Return [x, y] of the center of cell containing provided text 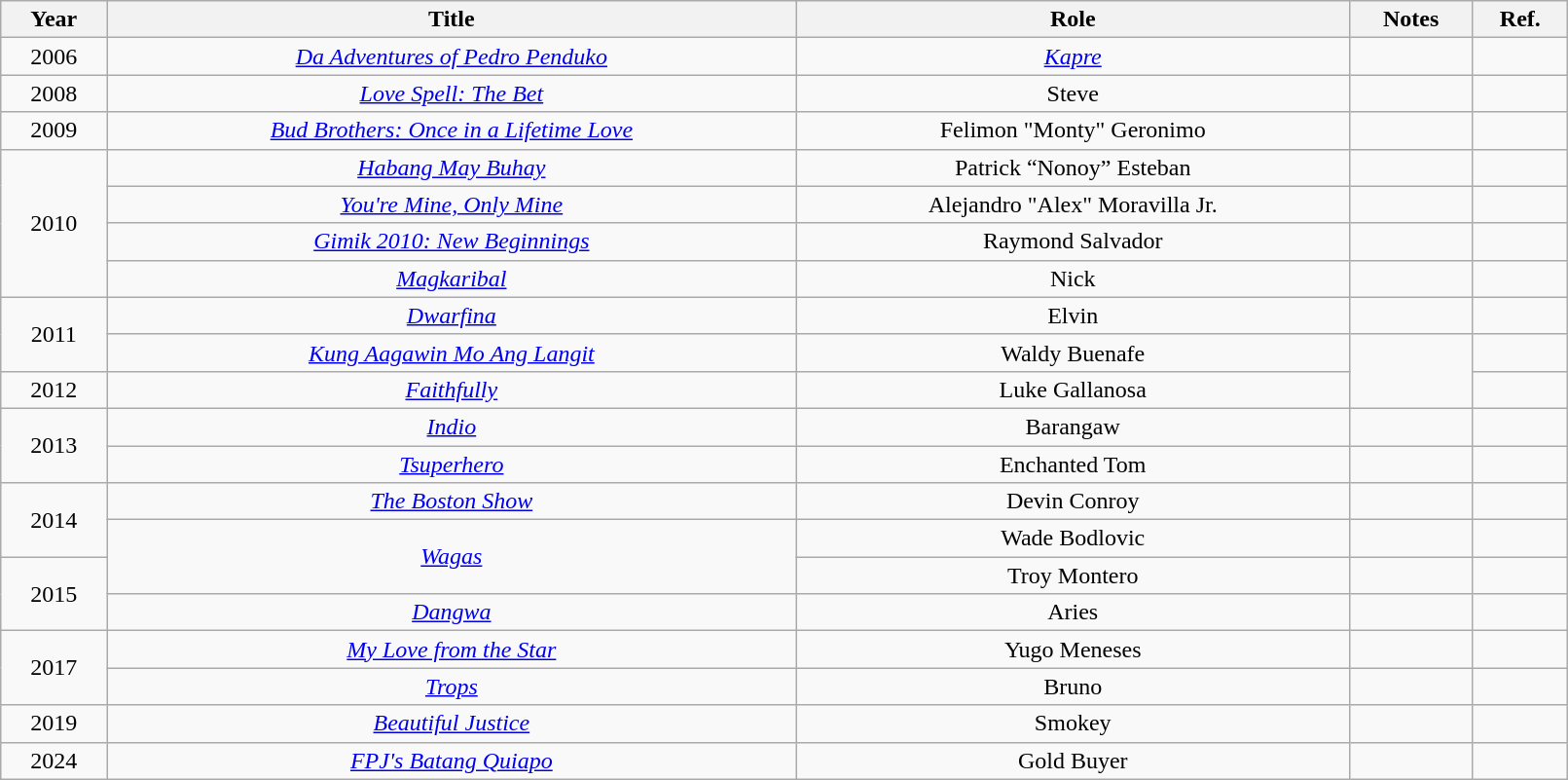
2006 [55, 56]
Alejandro "Alex" Moravilla Jr. [1073, 204]
Tsuperhero [452, 464]
You're Mine, Only Mine [452, 204]
Raymond Salvador [1073, 241]
2017 [55, 668]
2011 [55, 334]
Ref. [1520, 19]
My Love from the Star [452, 650]
2008 [55, 93]
Aries [1073, 613]
Luke Gallanosa [1073, 390]
Kapre [1073, 56]
Wade Bodlovic [1073, 539]
Felimon "Monty" Geronimo [1073, 130]
Habang May Buhay [452, 167]
Notes [1411, 19]
Yugo Meneses [1073, 650]
Trops [452, 687]
2019 [55, 724]
2024 [55, 761]
2014 [55, 520]
2009 [55, 130]
2013 [55, 445]
Bud Brothers: Once in a Lifetime Love [452, 130]
Gimik 2010: New Beginnings [452, 241]
Wagas [452, 557]
Steve [1073, 93]
Elvin [1073, 316]
Faithfully [452, 390]
Enchanted Tom [1073, 464]
Nick [1073, 279]
Barangaw [1073, 427]
Waldy Buenafe [1073, 353]
2015 [55, 594]
Da Adventures of Pedro Penduko [452, 56]
Dangwa [452, 613]
Bruno [1073, 687]
FPJ's Batang Quiapo [452, 761]
The Boston Show [452, 501]
Magkaribal [452, 279]
Devin Conroy [1073, 501]
Title [452, 19]
Gold Buyer [1073, 761]
Dwarfina [452, 316]
2010 [55, 223]
Smokey [1073, 724]
2012 [55, 390]
Indio [452, 427]
Love Spell: The Bet [452, 93]
Year [55, 19]
Kung Aagawin Mo Ang Langit [452, 353]
Beautiful Justice [452, 724]
Patrick “Nonoy” Esteban [1073, 167]
Role [1073, 19]
Troy Montero [1073, 576]
